Extract the [X, Y] coordinate from the center of the cell holding the provided text.  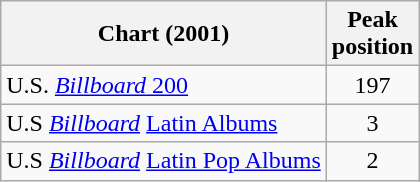
U.S Billboard Latin Albums [164, 123]
197 [372, 85]
3 [372, 123]
Chart (2001) [164, 34]
2 [372, 161]
Peakposition [372, 34]
U.S Billboard Latin Pop Albums [164, 161]
U.S. Billboard 200 [164, 85]
